Identify which cell holds the provided text, then report its (x, y) central coordinate. 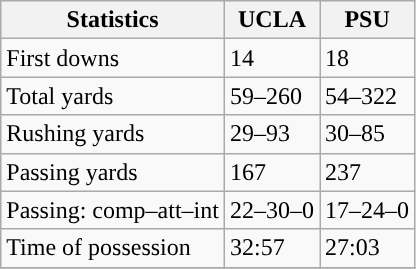
18 (368, 58)
Statistics (113, 20)
30–85 (368, 134)
22–30–0 (272, 210)
Time of possession (113, 248)
Passing: comp–att–int (113, 210)
Rushing yards (113, 134)
237 (368, 172)
27:03 (368, 248)
32:57 (272, 248)
UCLA (272, 20)
First downs (113, 58)
PSU (368, 20)
29–93 (272, 134)
Total yards (113, 96)
59–260 (272, 96)
167 (272, 172)
17–24–0 (368, 210)
54–322 (368, 96)
14 (272, 58)
Passing yards (113, 172)
